Determine the [X, Y] coordinate at the center of the cell enclosing the given text.  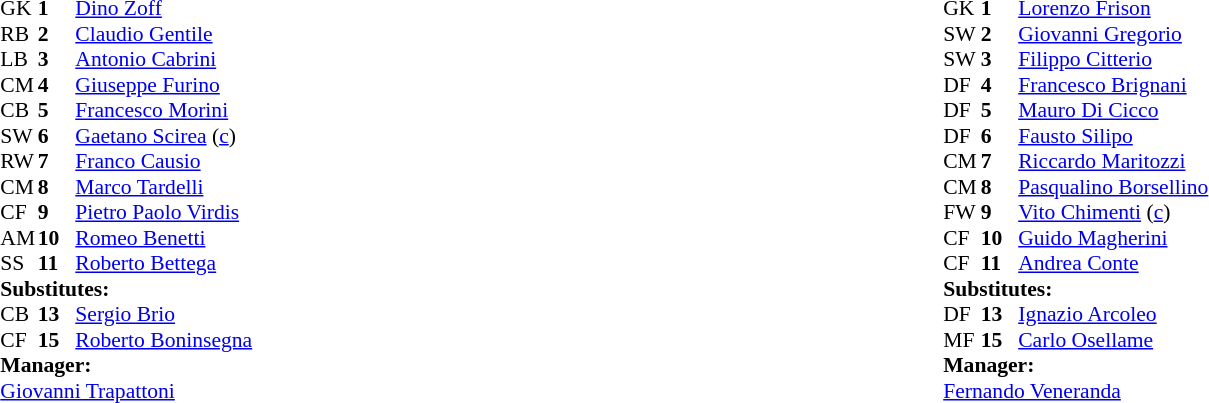
Mauro Di Cicco [1113, 111]
Giovanni Gregorio [1113, 34]
RW [19, 161]
Riccardo Maritozzi [1113, 161]
Vito Chimenti (c) [1113, 213]
Claudio Gentile [164, 34]
AM [19, 238]
Franco Causio [164, 161]
Roberto Bettega [164, 263]
RB [19, 34]
Pietro Paolo Virdis [164, 213]
Filippo Citterio [1113, 59]
Ignazio Arcoleo [1113, 315]
FW [962, 213]
Marco Tardelli [164, 187]
LB [19, 59]
Gaetano Scirea (c) [164, 136]
Romeo Benetti [164, 238]
Fausto Silipo [1113, 136]
MF [962, 340]
Andrea Conte [1113, 263]
Sergio Brio [164, 315]
Pasqualino Borsellino [1113, 187]
Antonio Cabrini [164, 59]
Francesco Brignani [1113, 85]
Guido Magherini [1113, 238]
Giuseppe Furino [164, 85]
Roberto Boninsegna [164, 340]
SS [19, 263]
Carlo Osellame [1113, 340]
Francesco Morini [164, 111]
